Find where the given text appears and provide that cell's center as (X, Y) coordinate. 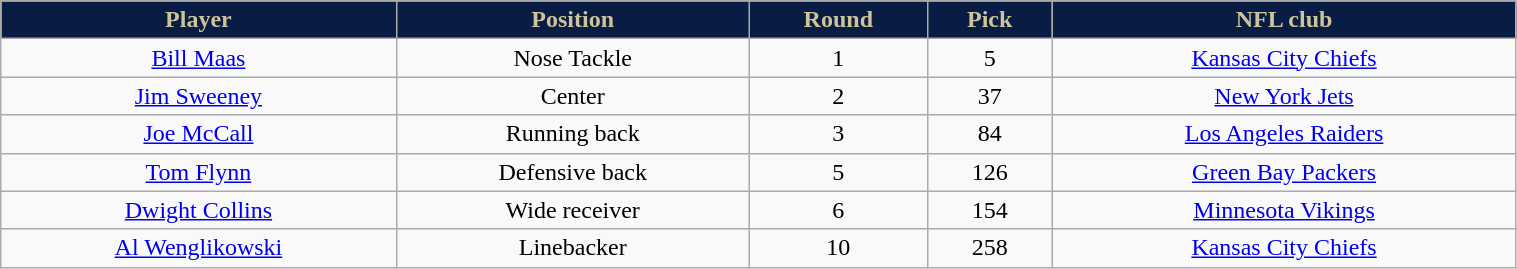
1 (838, 58)
Al Wenglikowski (198, 248)
New York Jets (1284, 96)
Wide receiver (572, 210)
Position (572, 20)
Pick (990, 20)
Nose Tackle (572, 58)
Joe McCall (198, 134)
NFL club (1284, 20)
Dwight Collins (198, 210)
Running back (572, 134)
2 (838, 96)
37 (990, 96)
Round (838, 20)
Center (572, 96)
Green Bay Packers (1284, 172)
3 (838, 134)
84 (990, 134)
Jim Sweeney (198, 96)
Los Angeles Raiders (1284, 134)
126 (990, 172)
6 (838, 210)
Player (198, 20)
Minnesota Vikings (1284, 210)
Defensive back (572, 172)
258 (990, 248)
Tom Flynn (198, 172)
10 (838, 248)
Linebacker (572, 248)
154 (990, 210)
Bill Maas (198, 58)
